Output the [X, Y] coordinate of the center of the cell containing the given text.  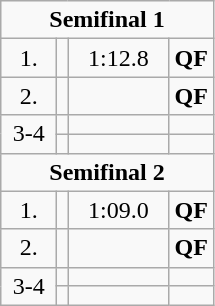
Semifinal 1 [108, 20]
Semifinal 2 [108, 172]
1:09.0 [118, 210]
1:12.8 [118, 58]
